Determine the (x, y) coordinate at the center of the cell enclosing the given text.  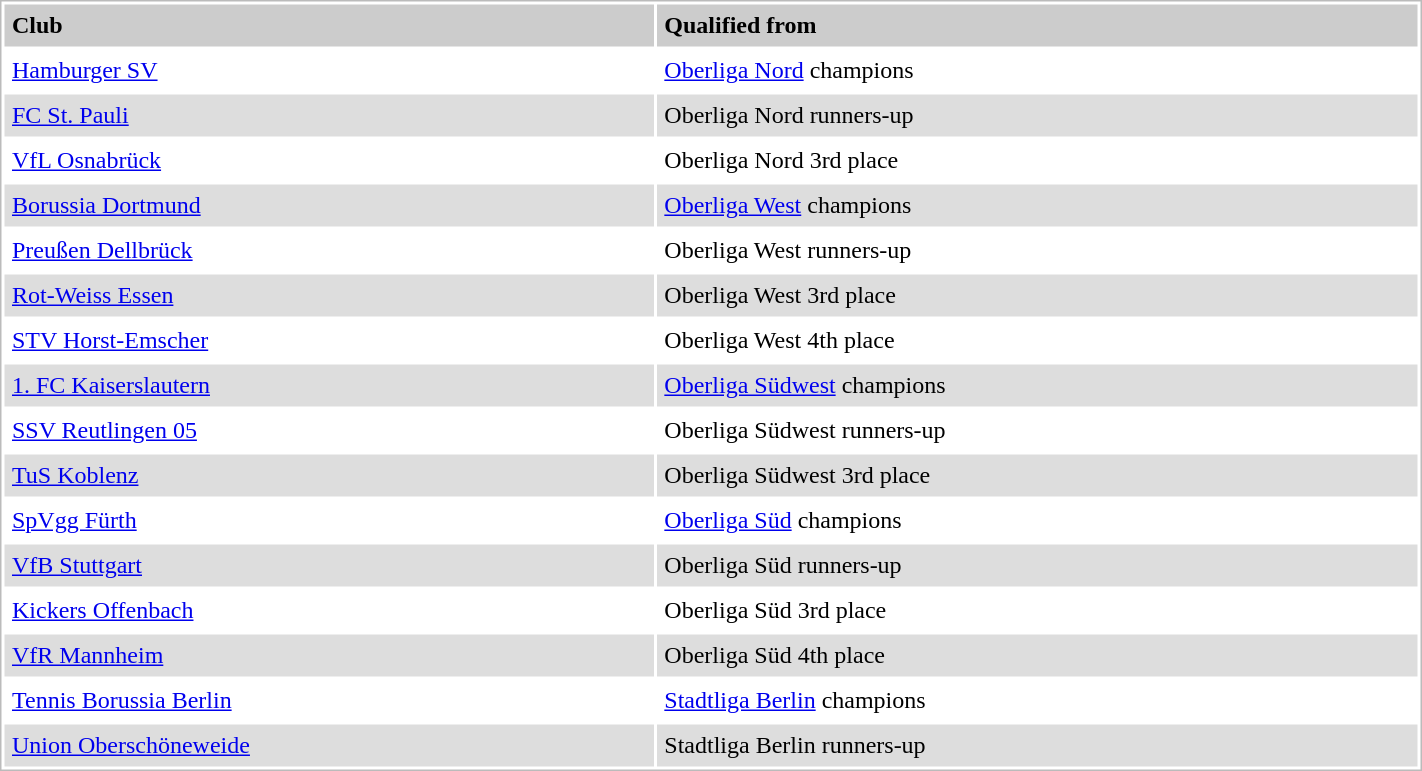
Oberliga West 4th place (1038, 341)
Oberliga Südwest runners-up (1038, 431)
Union Oberschöneweide (328, 745)
Club (328, 25)
Hamburger SV (328, 71)
SSV Reutlingen 05 (328, 431)
Kickers Offenbach (328, 611)
Oberliga Süd runners-up (1038, 565)
Borussia Dortmund (328, 205)
Oberliga Südwest champions (1038, 385)
1. FC Kaiserslautern (328, 385)
VfB Stuttgart (328, 565)
Oberliga West runners-up (1038, 251)
SpVgg Fürth (328, 521)
VfL Osnabrück (328, 161)
Preußen Dellbrück (328, 251)
TuS Koblenz (328, 475)
Oberliga Nord champions (1038, 71)
Stadtliga Berlin champions (1038, 701)
Oberliga Nord 3rd place (1038, 161)
Oberliga Nord runners-up (1038, 115)
Qualified from (1038, 25)
VfR Mannheim (328, 655)
Oberliga Südwest 3rd place (1038, 475)
Rot-Weiss Essen (328, 295)
Oberliga Süd 4th place (1038, 655)
FC St. Pauli (328, 115)
Oberliga West champions (1038, 205)
Oberliga Süd champions (1038, 521)
Oberliga Süd 3rd place (1038, 611)
Oberliga West 3rd place (1038, 295)
Stadtliga Berlin runners-up (1038, 745)
Tennis Borussia Berlin (328, 701)
STV Horst-Emscher (328, 341)
